Provide the [x, y] coordinate of the cell's center where the given text is located.  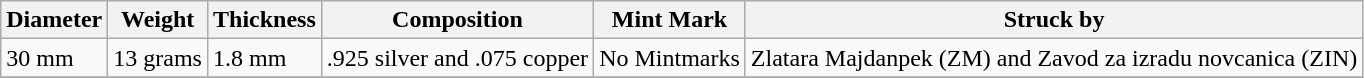
Zlatara Majdanpek (ZM) and Zavod za izradu novcanica (ZIN) [1054, 58]
No Mintmarks [670, 58]
13 grams [158, 58]
30 mm [54, 58]
Mint Mark [670, 20]
Thickness [264, 20]
Composition [457, 20]
.925 silver and .075 copper [457, 58]
Weight [158, 20]
Struck by [1054, 20]
Diameter [54, 20]
1.8 mm [264, 58]
